Extract the (X, Y) coordinate from the center of the cell holding the provided text.  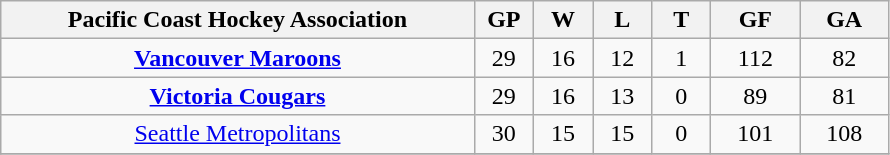
GF (756, 20)
L (622, 20)
Pacific Coast Hockey Association (238, 20)
Victoria Cougars (238, 96)
GP (504, 20)
Vancouver Maroons (238, 58)
81 (844, 96)
101 (756, 134)
1 (682, 58)
12 (622, 58)
112 (756, 58)
30 (504, 134)
13 (622, 96)
89 (756, 96)
108 (844, 134)
W (562, 20)
Seattle Metropolitans (238, 134)
T (682, 20)
GA (844, 20)
82 (844, 58)
